Identify which cell holds the provided text, then report its [X, Y] central coordinate. 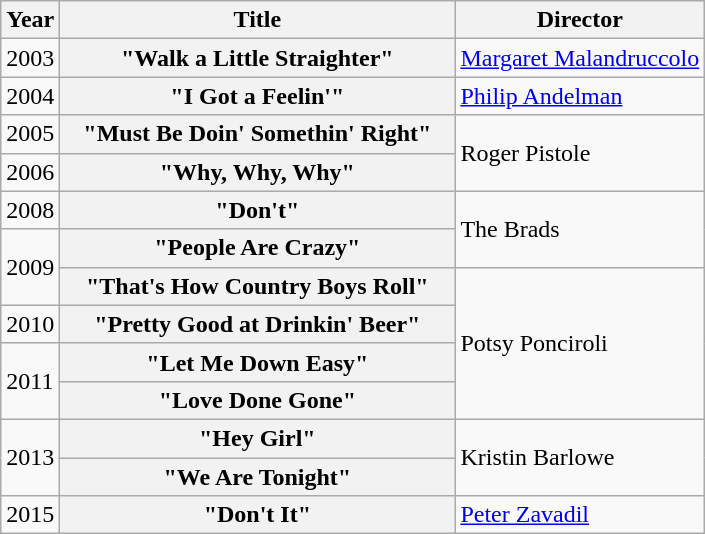
"Don't It" [258, 515]
"We Are Tonight" [258, 477]
Potsy Ponciroli [580, 343]
"Walk a Little Straighter" [258, 58]
"Pretty Good at Drinkin' Beer" [258, 324]
Year [30, 20]
"Must Be Doin' Somethin' Right" [258, 134]
"Why, Why, Why" [258, 172]
"People Are Crazy" [258, 248]
"Don't" [258, 210]
"Love Done Gone" [258, 400]
"I Got a Feelin'" [258, 96]
Philip Andelman [580, 96]
2013 [30, 457]
2015 [30, 515]
Director [580, 20]
The Brads [580, 229]
2008 [30, 210]
Kristin Barlowe [580, 457]
Title [258, 20]
"That's How Country Boys Roll" [258, 286]
"Hey Girl" [258, 438]
2011 [30, 381]
Peter Zavadil [580, 515]
2009 [30, 267]
Margaret Malandruccolo [580, 58]
"Let Me Down Easy" [258, 362]
2005 [30, 134]
2010 [30, 324]
2004 [30, 96]
2006 [30, 172]
2003 [30, 58]
Roger Pistole [580, 153]
